Provide the (x, y) coordinate of the cell's center where the given text is located.  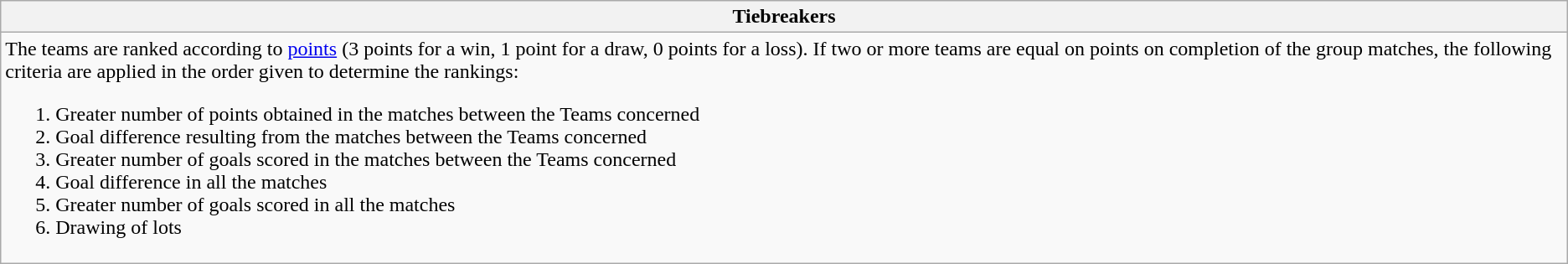
Tiebreakers (784, 17)
